Search for the cell housing the specified text and yield its [x, y] center coordinate. 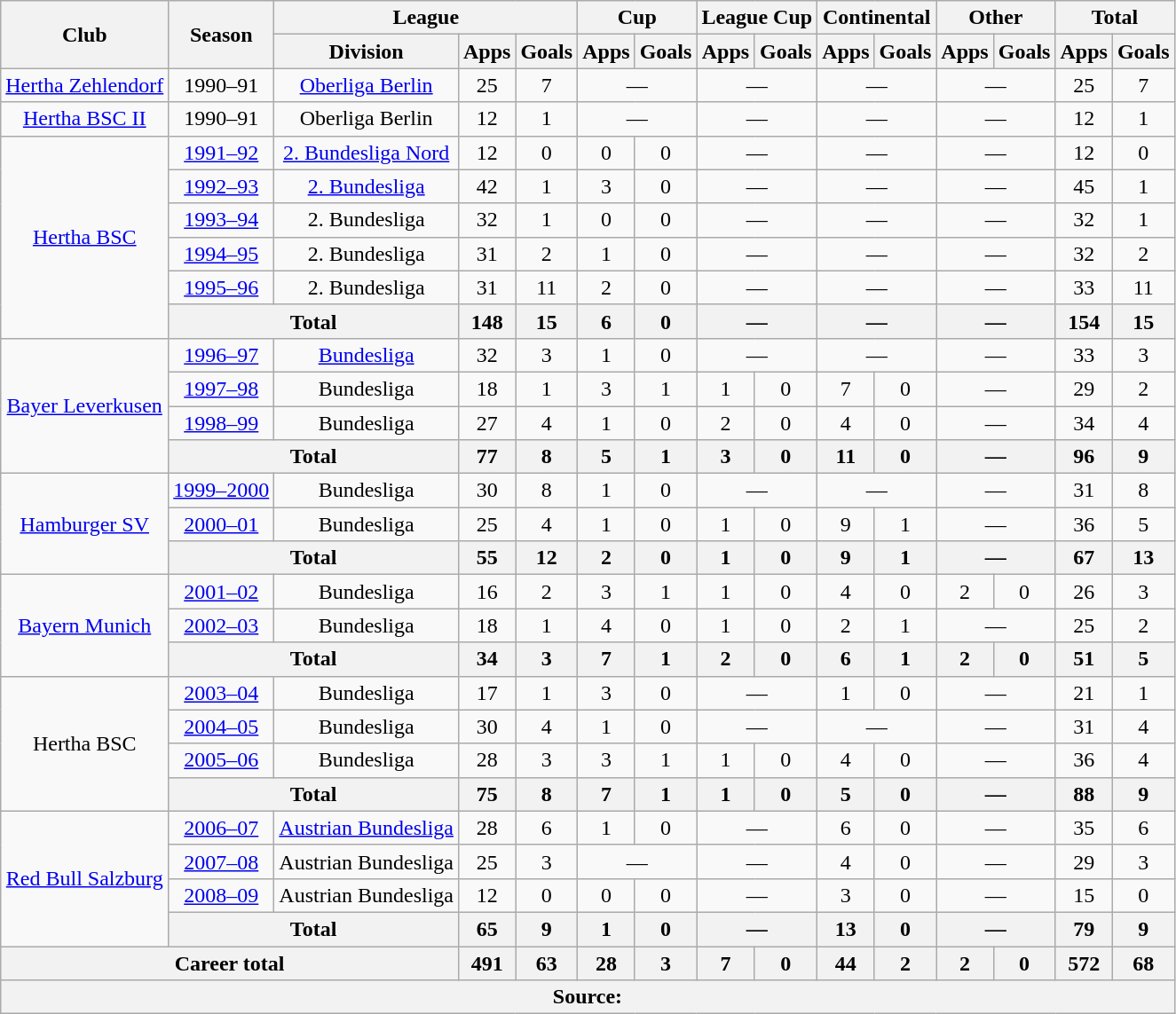
21 [1084, 693]
Cup [637, 18]
Bayer Leverkusen [85, 405]
51 [1084, 659]
1998–99 [222, 423]
2003–04 [222, 693]
Career total [230, 963]
88 [1084, 794]
572 [1084, 963]
Division [367, 51]
79 [1084, 929]
1993–94 [222, 220]
44 [846, 963]
75 [486, 794]
148 [486, 321]
2008–09 [222, 895]
Red Bull Salzburg [85, 878]
1995–96 [222, 287]
2002–03 [222, 625]
2007–08 [222, 861]
26 [1084, 592]
1996–97 [222, 355]
1999–2000 [222, 491]
16 [486, 592]
Hamburger SV [85, 524]
35 [1084, 828]
42 [486, 186]
Other [996, 18]
2001–02 [222, 592]
League [426, 18]
1997–98 [222, 389]
63 [547, 963]
2000–01 [222, 524]
67 [1084, 558]
Season [222, 35]
2005–06 [222, 760]
65 [486, 929]
League Cup [757, 18]
154 [1084, 321]
Source: [588, 997]
2006–07 [222, 828]
45 [1084, 186]
27 [486, 423]
2004–05 [222, 727]
55 [486, 558]
17 [486, 693]
1991–92 [222, 153]
Club [85, 35]
491 [486, 963]
Continental [877, 18]
77 [486, 457]
2. Bundesliga Nord [367, 153]
1994–95 [222, 254]
68 [1143, 963]
Hertha Zehlendorf [85, 85]
Hertha BSC II [85, 119]
Bayern Munich [85, 625]
1992–93 [222, 186]
96 [1084, 457]
